Provide the (X, Y) coordinate of the cell's center where the given text is located.  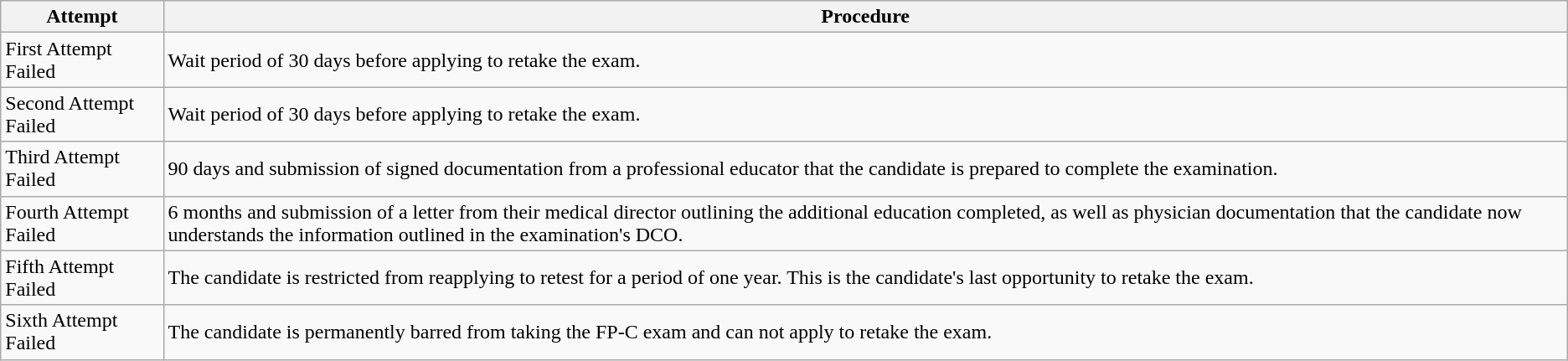
Fifth Attempt Failed (82, 278)
Attempt (82, 17)
Sixth Attempt Failed (82, 332)
Third Attempt Failed (82, 169)
Second Attempt Failed (82, 114)
Procedure (865, 17)
Fourth Attempt Failed (82, 223)
90 days and submission of signed documentation from a professional educator that the candidate is prepared to complete the examination. (865, 169)
First Attempt Failed (82, 60)
The candidate is restricted from reapplying to retest for a period of one year. This is the candidate's last opportunity to retake the exam. (865, 278)
The candidate is permanently barred from taking the FP-C exam and can not apply to retake the exam. (865, 332)
